Pinpoint the cell where the given text exists, returning its (X, Y) midpoint coordinate. 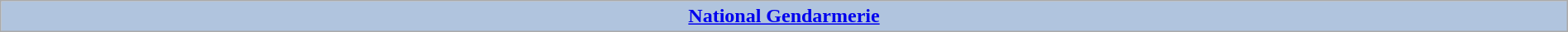
National Gendarmerie (784, 16)
